Search for the cell housing the specified text and yield its [x, y] center coordinate. 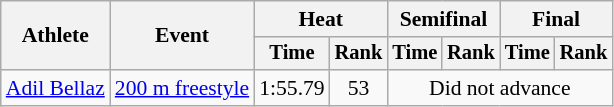
1:55.79 [292, 88]
200 m freestyle [182, 88]
Adil Bellaz [56, 88]
Event [182, 36]
53 [359, 88]
Heat [320, 19]
Final [556, 19]
Athlete [56, 36]
Semifinal [443, 19]
Did not advance [500, 88]
